Return (x, y) of the center of cell containing provided text 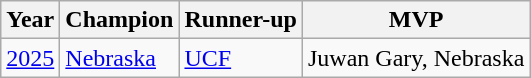
UCF (241, 58)
Juwan Gary, Nebraska (416, 58)
MVP (416, 20)
2025 (30, 58)
Year (30, 20)
Runner-up (241, 20)
Nebraska (120, 58)
Champion (120, 20)
